Find where the given text appears and provide that cell's center as [X, Y] coordinate. 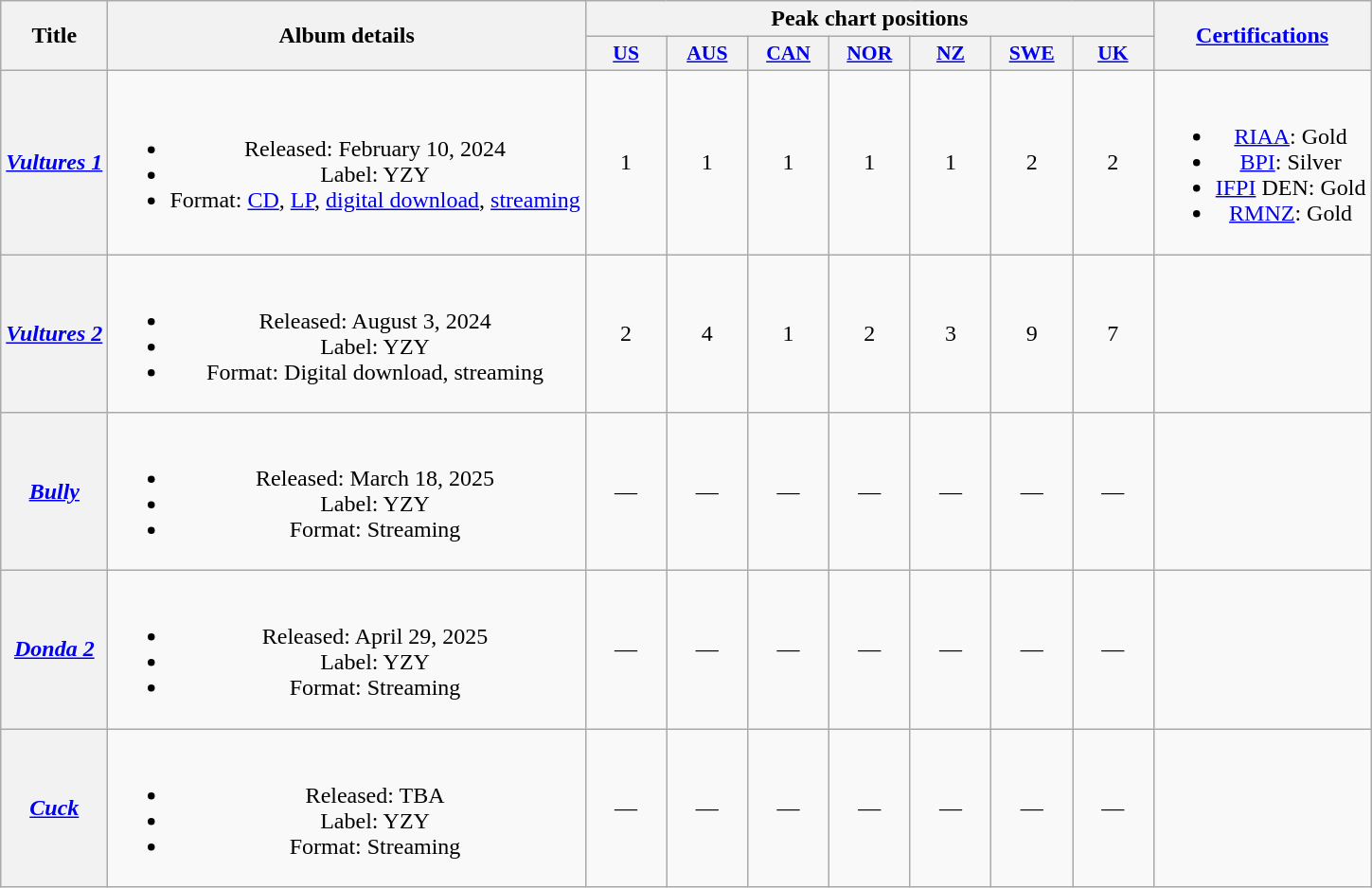
NOR [869, 54]
Released: April 29, 2025Label: YZYFormat: Streaming [347, 649]
Vultures 2 [55, 333]
9 [1032, 333]
Certifications [1262, 36]
Donda 2 [55, 649]
Released: February 10, 2024Label: YZYFormat: CD, LP, digital download, streaming [347, 162]
NZ [951, 54]
Vultures 1 [55, 162]
Cuck [55, 808]
AUS [707, 54]
US [626, 54]
Released: TBALabel: YZYFormat: Streaming [347, 808]
Released: March 18, 2025Label: YZYFormat: Streaming [347, 492]
Title [55, 36]
Peak chart positions [869, 19]
UK [1114, 54]
Bully [55, 492]
SWE [1032, 54]
4 [707, 333]
RIAA: GoldBPI: SilverIFPI DEN: GoldRMNZ: Gold [1262, 162]
7 [1114, 333]
3 [951, 333]
CAN [789, 54]
Album details [347, 36]
Released: August 3, 2024Label: YZYFormat: Digital download, streaming [347, 333]
